Search for the cell housing the specified text and yield its [x, y] center coordinate. 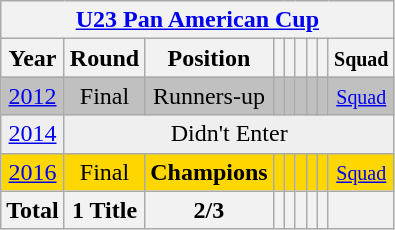
Position [209, 58]
2016 [33, 172]
2012 [33, 96]
Didn't Enter [229, 134]
Champions [209, 172]
Year [33, 58]
2014 [33, 134]
Runners-up [209, 96]
1 Title [104, 210]
U23 Pan American Cup [198, 20]
Round [104, 58]
Total [33, 210]
2/3 [209, 210]
